Locate the cell with the specified text and output its (x, y) center coordinate. 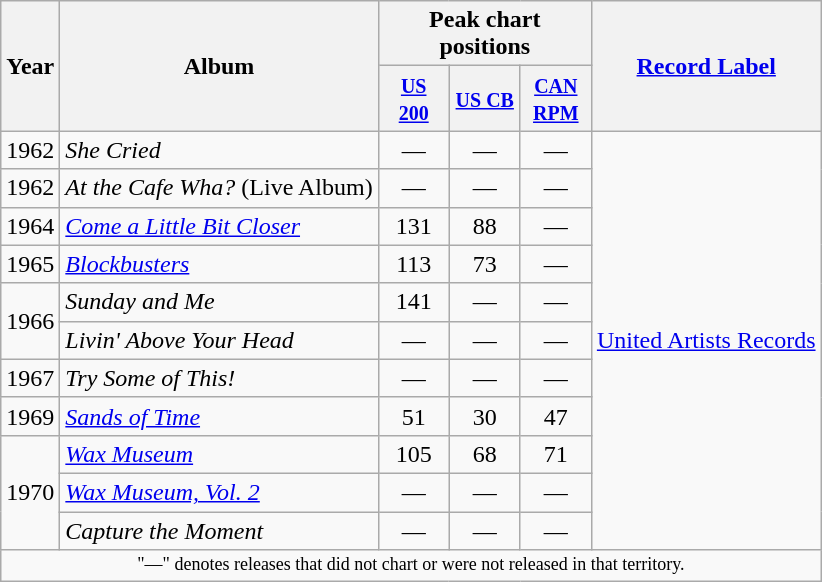
Sunday and Me (219, 302)
1964 (30, 226)
Sands of Time (219, 416)
73 (484, 264)
Year (30, 66)
Capture the Moment (219, 531)
Blockbusters (219, 264)
Peak chart positions (484, 34)
She Cried (219, 150)
105 (414, 454)
"—" denotes releases that did not chart or were not released in that territory. (411, 566)
United Artists Records (706, 340)
Record Label (706, 66)
1969 (30, 416)
At the Cafe Wha? (Live Album) (219, 188)
Album (219, 66)
CAN RPM (556, 98)
US CB (484, 98)
71 (556, 454)
88 (484, 226)
47 (556, 416)
Try Some of This! (219, 378)
Wax Museum (219, 454)
1967 (30, 378)
Come a Little Bit Closer (219, 226)
US 200 (414, 98)
131 (414, 226)
30 (484, 416)
Wax Museum, Vol. 2 (219, 492)
1970 (30, 492)
113 (414, 264)
1965 (30, 264)
1966 (30, 321)
51 (414, 416)
68 (484, 454)
Livin' Above Your Head (219, 340)
141 (414, 302)
